From the cell containing the given text, extract its center point as (X, Y) coordinate. 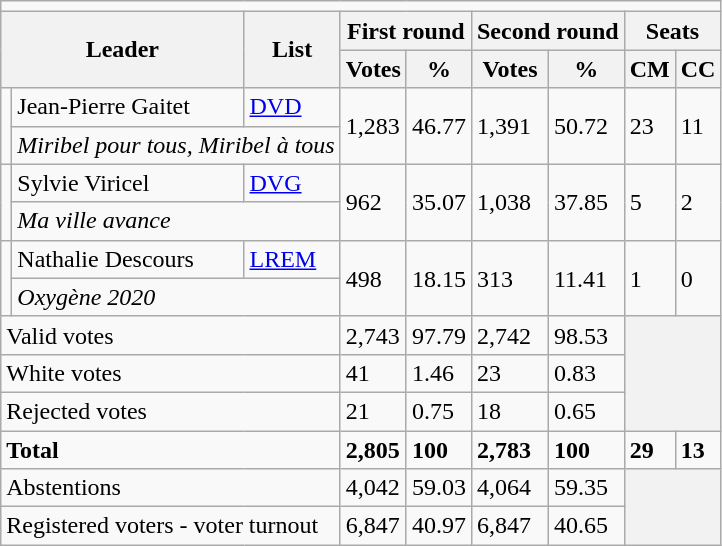
50.72 (586, 126)
98.53 (586, 335)
Registered voters - voter turnout (170, 526)
Nathalie Descours (128, 259)
46.77 (438, 126)
5 (650, 202)
Ma ville avance (176, 221)
List (292, 50)
1.46 (438, 373)
1,038 (510, 202)
59.35 (586, 488)
11 (698, 126)
0.75 (438, 411)
Leader (122, 50)
59.03 (438, 488)
2 (698, 202)
41 (373, 373)
0.65 (586, 411)
35.07 (438, 202)
Jean-Pierre Gaitet (128, 107)
4,064 (510, 488)
962 (373, 202)
37.85 (586, 202)
White votes (170, 373)
LREM (292, 259)
Second round (548, 31)
DVG (292, 183)
40.97 (438, 526)
4,042 (373, 488)
Sylvie Viricel (128, 183)
Valid votes (170, 335)
1,283 (373, 126)
1 (650, 278)
0 (698, 278)
313 (510, 278)
11.41 (586, 278)
2,742 (510, 335)
Miribel pour tous, Miribel à tous (176, 145)
Abstentions (170, 488)
CC (698, 69)
1,391 (510, 126)
2,743 (373, 335)
Seats (672, 31)
Total (170, 449)
First round (406, 31)
97.79 (438, 335)
18 (510, 411)
0.83 (586, 373)
Oxygène 2020 (176, 297)
2,783 (510, 449)
498 (373, 278)
13 (698, 449)
DVD (292, 107)
29 (650, 449)
Rejected votes (170, 411)
40.65 (586, 526)
21 (373, 411)
CM (650, 69)
2,805 (373, 449)
18.15 (438, 278)
